Identify which cell holds the provided text, then report its (x, y) central coordinate. 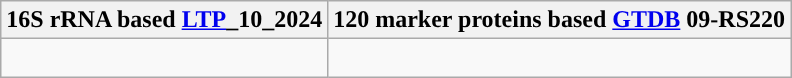
16S rRNA based LTP_10_2024 (164, 20)
120 marker proteins based GTDB 09-RS220 (560, 20)
